For the text-containing cell, return its midpoint in (x, y) coordinate format. 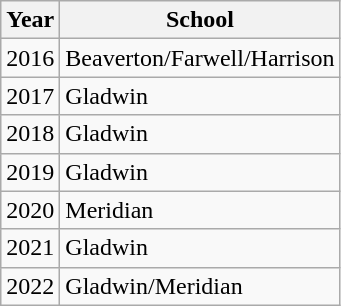
2016 (30, 58)
School (200, 20)
Gladwin/Meridian (200, 286)
Meridian (200, 210)
Year (30, 20)
Beaverton/Farwell/Harrison (200, 58)
2020 (30, 210)
2018 (30, 134)
2019 (30, 172)
2017 (30, 96)
2021 (30, 248)
2022 (30, 286)
